For the text-containing cell, return its midpoint in (x, y) coordinate format. 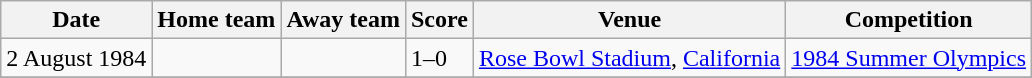
1–0 (439, 58)
Competition (909, 20)
2 August 1984 (76, 58)
1984 Summer Olympics (909, 58)
Home team (216, 20)
Score (439, 20)
Date (76, 20)
Away team (344, 20)
Rose Bowl Stadium, California (629, 58)
Venue (629, 20)
